Provide the [X, Y] coordinate of the cell's center where the given text is located.  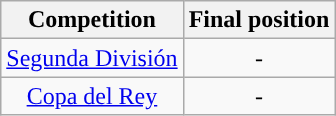
Segunda División [92, 58]
Final position [259, 20]
Copa del Rey [92, 96]
Competition [92, 20]
